Capture the cell that displays the provided text and extract its (X, Y) central coordinate. 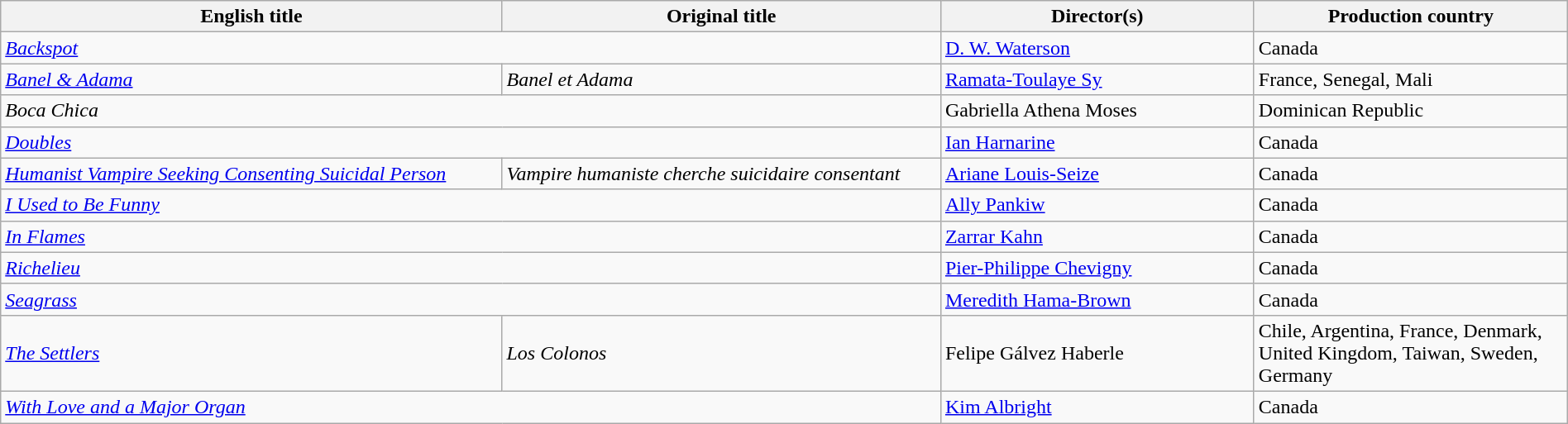
Dominican Republic (1411, 111)
Ramata-Toulaye Sy (1097, 79)
In Flames (471, 236)
With Love and a Major Organ (471, 407)
Banel & Adama (251, 79)
D. W. Waterson (1097, 48)
Meredith Hama-Brown (1097, 299)
Seagrass (471, 299)
Original title (721, 17)
Felipe Gálvez Haberle (1097, 353)
Los Colonos (721, 353)
Backspot (471, 48)
Ally Pankiw (1097, 205)
Richelieu (471, 268)
France, Senegal, Mali (1411, 79)
Chile, Argentina, France, Denmark, United Kingdom, Taiwan, Sweden, Germany (1411, 353)
Production country (1411, 17)
Gabriella Athena Moses (1097, 111)
English title (251, 17)
Banel et Adama (721, 79)
Zarrar Kahn (1097, 236)
Pier-Philippe Chevigny (1097, 268)
Humanist Vampire Seeking Consenting Suicidal Person (251, 174)
Director(s) (1097, 17)
Vampire humaniste cherche suicidaire consentant (721, 174)
Ariane Louis-Seize (1097, 174)
Doubles (471, 142)
Boca Chica (471, 111)
I Used to Be Funny (471, 205)
Ian Harnarine (1097, 142)
The Settlers (251, 353)
Kim Albright (1097, 407)
